Locate the cell with the specified text and output its (X, Y) center coordinate. 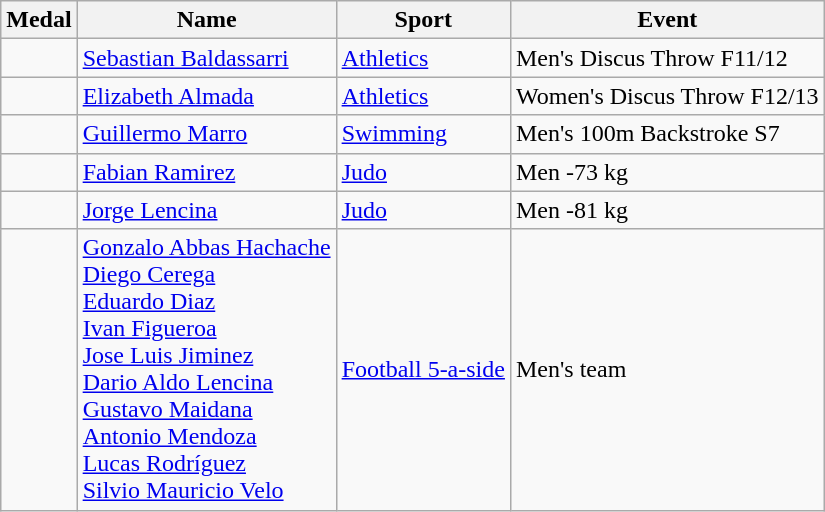
Swimming (423, 134)
Men -81 kg (667, 210)
Fabian Ramirez (206, 172)
Men's 100m Backstroke S7 (667, 134)
Jorge Lencina (206, 210)
Name (206, 20)
Elizabeth Almada (206, 96)
Sport (423, 20)
Men's Discus Throw F11/12 (667, 58)
Men -73 kg (667, 172)
Guillermo Marro (206, 134)
Medal (39, 20)
Men's team (667, 370)
Football 5-a-side (423, 370)
Event (667, 20)
Sebastian Baldassarri (206, 58)
Women's Discus Throw F12/13 (667, 96)
